Scan for the cell matching the given text and deliver its (X, Y) coordinate at center. 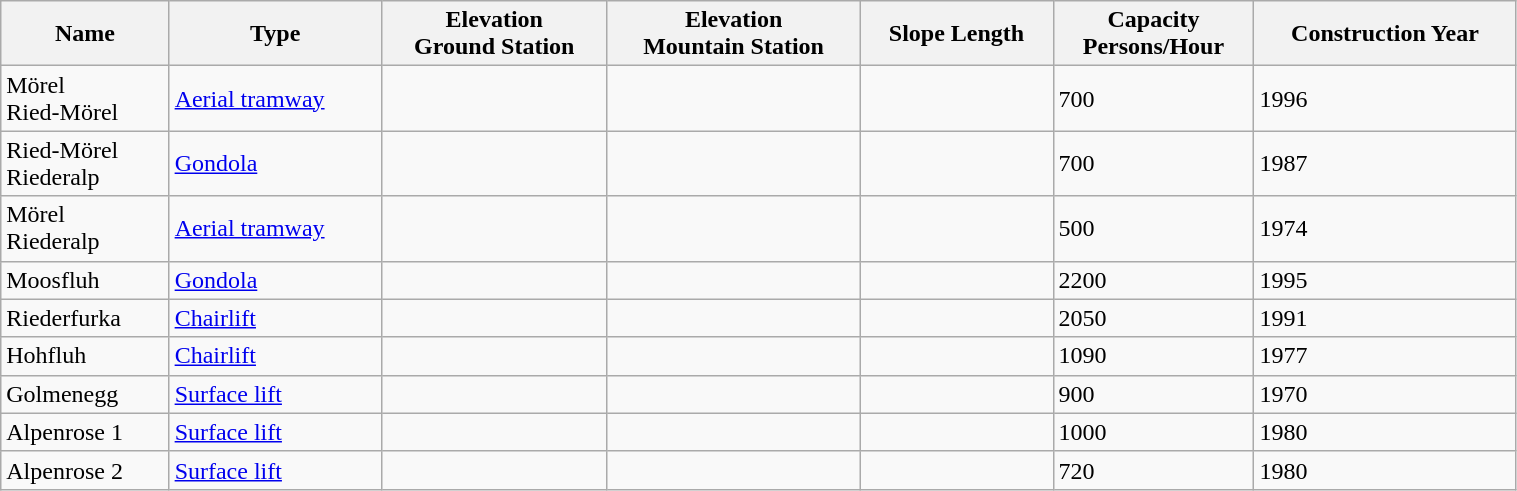
1000 (1154, 432)
1991 (1385, 318)
Alpenrose 2 (85, 470)
Alpenrose 1 (85, 432)
Hohfluh (85, 356)
1974 (1385, 228)
Ried-MörelRiederalp (85, 164)
900 (1154, 394)
Moosfluh (85, 280)
Riederfurka (85, 318)
1995 (1385, 280)
1987 (1385, 164)
720 (1154, 470)
ElevationMountain Station (734, 34)
1970 (1385, 394)
Name (85, 34)
ElevationGround Station (494, 34)
Type (275, 34)
1977 (1385, 356)
500 (1154, 228)
MörelRiederalp (85, 228)
Construction Year (1385, 34)
MörelRied-Mörel (85, 98)
Slope Length (956, 34)
1996 (1385, 98)
Capacity Persons/Hour (1154, 34)
Golmenegg (85, 394)
2200 (1154, 280)
1090 (1154, 356)
2050 (1154, 318)
